Find where the given text appears and provide that cell's center as [X, Y] coordinate. 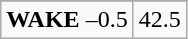
WAKE –0.5 [67, 20]
42.5 [160, 20]
